Return (x, y) of the center of cell containing provided text 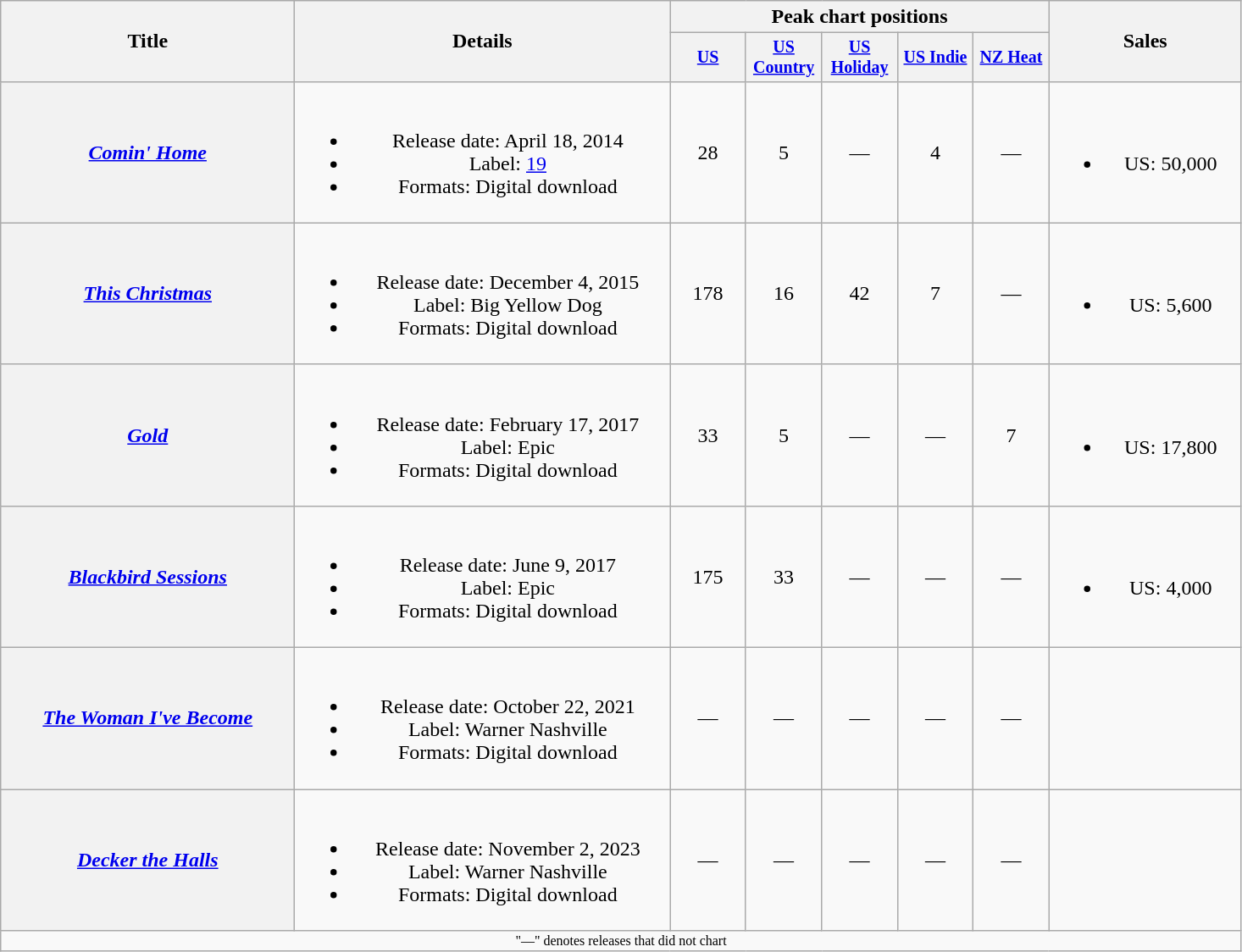
Decker the Halls (147, 861)
US Country (783, 58)
Release date: December 4, 2015Label: Big Yellow DogFormats: Digital download (483, 293)
Release date: June 9, 2017Label: EpicFormats: Digital download (483, 576)
US: 17,800 (1145, 435)
42 (859, 293)
178 (708, 293)
US: 4,000 (1145, 576)
Sales (1145, 42)
Blackbird Sessions (147, 576)
28 (708, 152)
US (708, 58)
Release date: February 17, 2017Label: EpicFormats: Digital download (483, 435)
Release date: November 2, 2023Label: Warner NashvilleFormats: Digital download (483, 861)
Gold (147, 435)
NZ Heat (1012, 58)
Title (147, 42)
US Indie (935, 58)
Release date: April 18, 2014Label: 19Formats: Digital download (483, 152)
Comin' Home (147, 152)
US: 5,600 (1145, 293)
16 (783, 293)
4 (935, 152)
175 (708, 576)
The Woman I've Become (147, 718)
Release date: October 22, 2021Label: Warner NashvilleFormats: Digital download (483, 718)
US Holiday (859, 58)
"—" denotes releases that did not chart (621, 941)
This Christmas (147, 293)
US: 50,000 (1145, 152)
Details (483, 42)
Peak chart positions (859, 17)
